Output the (x, y) coordinate of the center of the cell containing the given text.  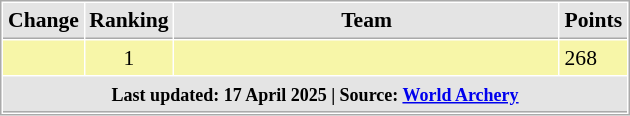
268 (594, 57)
Points (594, 21)
Change (44, 21)
Ranking (129, 21)
Team (367, 21)
Last updated: 17 April 2025 | Source: World Archery (316, 94)
1 (129, 57)
